For the text-containing cell, return its midpoint in (x, y) coordinate format. 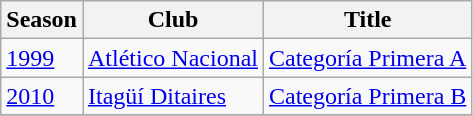
Club (172, 20)
2010 (42, 96)
Season (42, 20)
Categoría Primera B (368, 96)
Categoría Primera A (368, 58)
Title (368, 20)
1999 (42, 58)
Atlético Nacional (172, 58)
Itagüí Ditaires (172, 96)
